Return the (x, y) coordinate for the center point of the cell that contains the specified text.  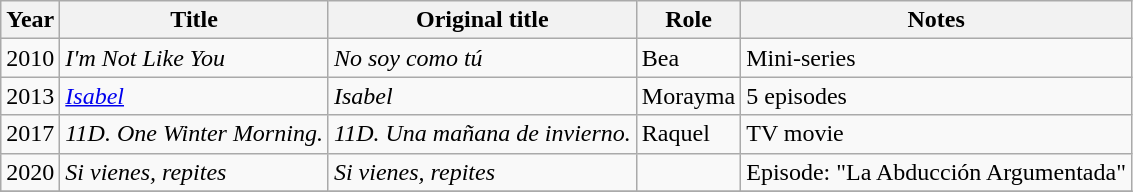
Role (688, 20)
2010 (30, 58)
2013 (30, 96)
No soy como tú (482, 58)
Bea (688, 58)
Mini-series (936, 58)
Episode: "La Abducción Argumentada" (936, 172)
11D. Una mañana de invierno. (482, 134)
TV movie (936, 134)
Raquel (688, 134)
Notes (936, 20)
Morayma (688, 96)
5 episodes (936, 96)
2020 (30, 172)
I'm Not Like You (194, 58)
11D. One Winter Morning. (194, 134)
2017 (30, 134)
Year (30, 20)
Original title (482, 20)
Title (194, 20)
